Identify which cell holds the provided text, then report its [x, y] central coordinate. 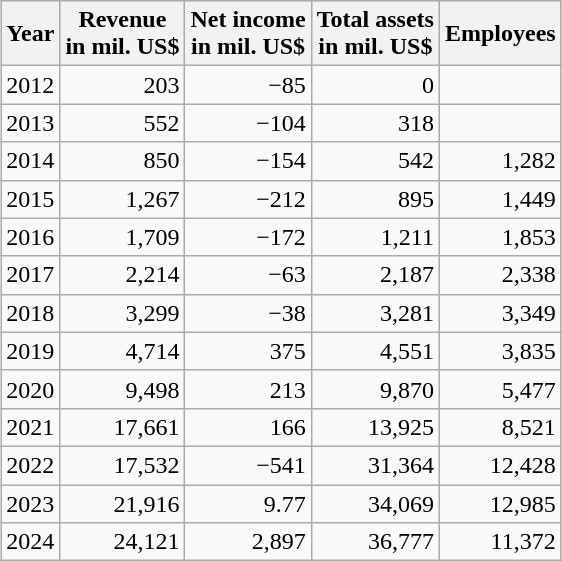
2020 [30, 389]
9,870 [375, 389]
203 [122, 85]
Year [30, 34]
24,121 [122, 542]
2,187 [375, 275]
375 [248, 351]
1,853 [500, 237]
2,897 [248, 542]
5,477 [500, 389]
21,916 [122, 503]
−541 [248, 465]
−212 [248, 199]
2,338 [500, 275]
2024 [30, 542]
0 [375, 85]
17,661 [122, 427]
1,267 [122, 199]
11,372 [500, 542]
542 [375, 161]
318 [375, 123]
1,449 [500, 199]
Total assetsin mil. US$ [375, 34]
−85 [248, 85]
213 [248, 389]
1,282 [500, 161]
2021 [30, 427]
−104 [248, 123]
Revenuein mil. US$ [122, 34]
13,925 [375, 427]
2012 [30, 85]
2017 [30, 275]
895 [375, 199]
2013 [30, 123]
3,835 [500, 351]
12,428 [500, 465]
1,709 [122, 237]
166 [248, 427]
2022 [30, 465]
552 [122, 123]
−38 [248, 313]
2019 [30, 351]
2018 [30, 313]
3,349 [500, 313]
Employees [500, 34]
Net incomein mil. US$ [248, 34]
850 [122, 161]
1,211 [375, 237]
−63 [248, 275]
12,985 [500, 503]
2,214 [122, 275]
17,532 [122, 465]
−172 [248, 237]
2015 [30, 199]
2014 [30, 161]
8,521 [500, 427]
2023 [30, 503]
4,551 [375, 351]
31,364 [375, 465]
3,281 [375, 313]
36,777 [375, 542]
2016 [30, 237]
4,714 [122, 351]
9,498 [122, 389]
−154 [248, 161]
9.77 [248, 503]
34,069 [375, 503]
3,299 [122, 313]
